Scan for the cell matching the given text and deliver its [x, y] coordinate at center. 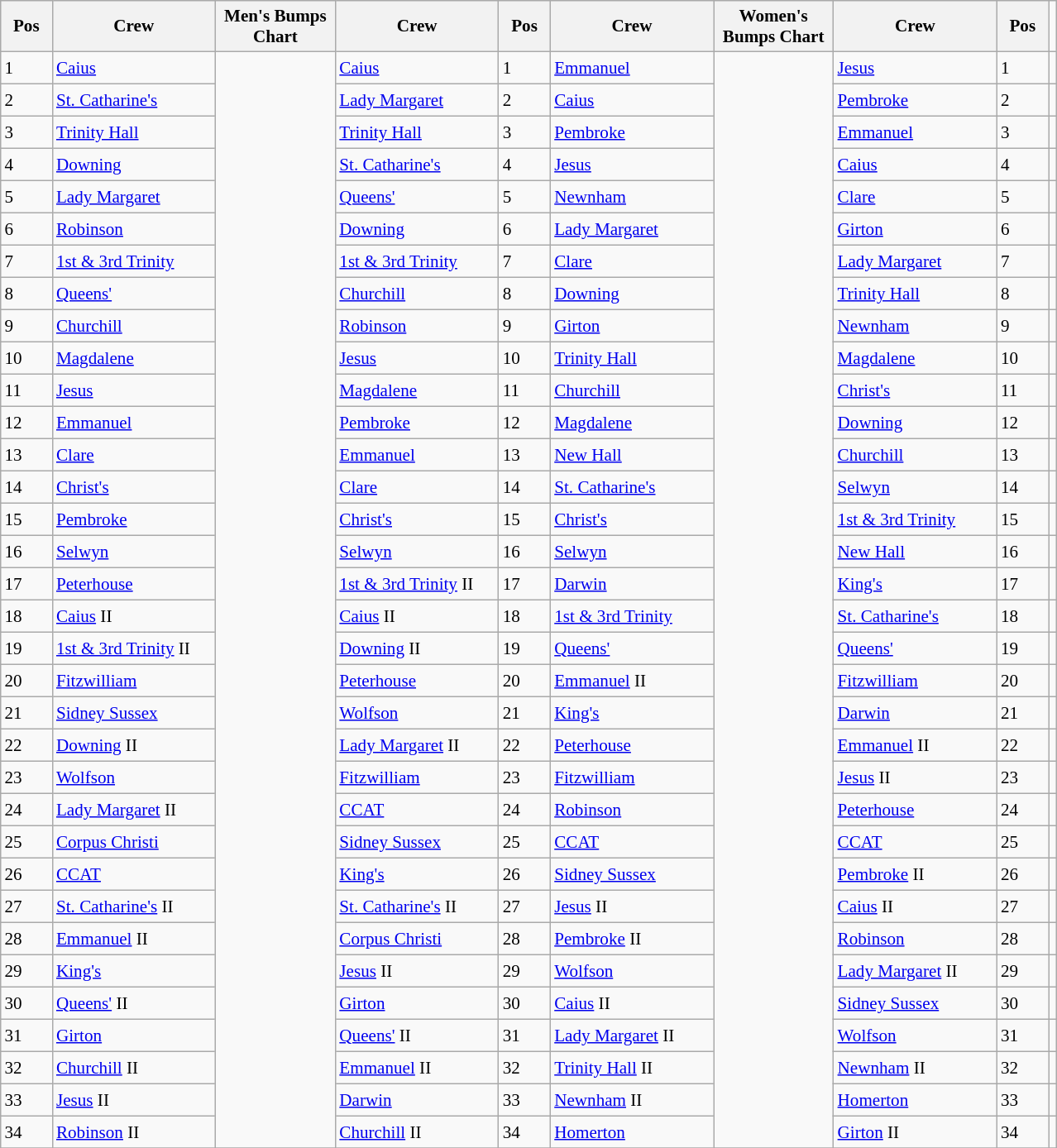
Girton II [915, 1131]
Trinity Hall II [632, 1067]
Robinson II [134, 1131]
Men's Bumps Chart [275, 26]
Women's Bumps Chart [774, 26]
